Return the [x, y] coordinate for the center point of the cell that contains the specified text.  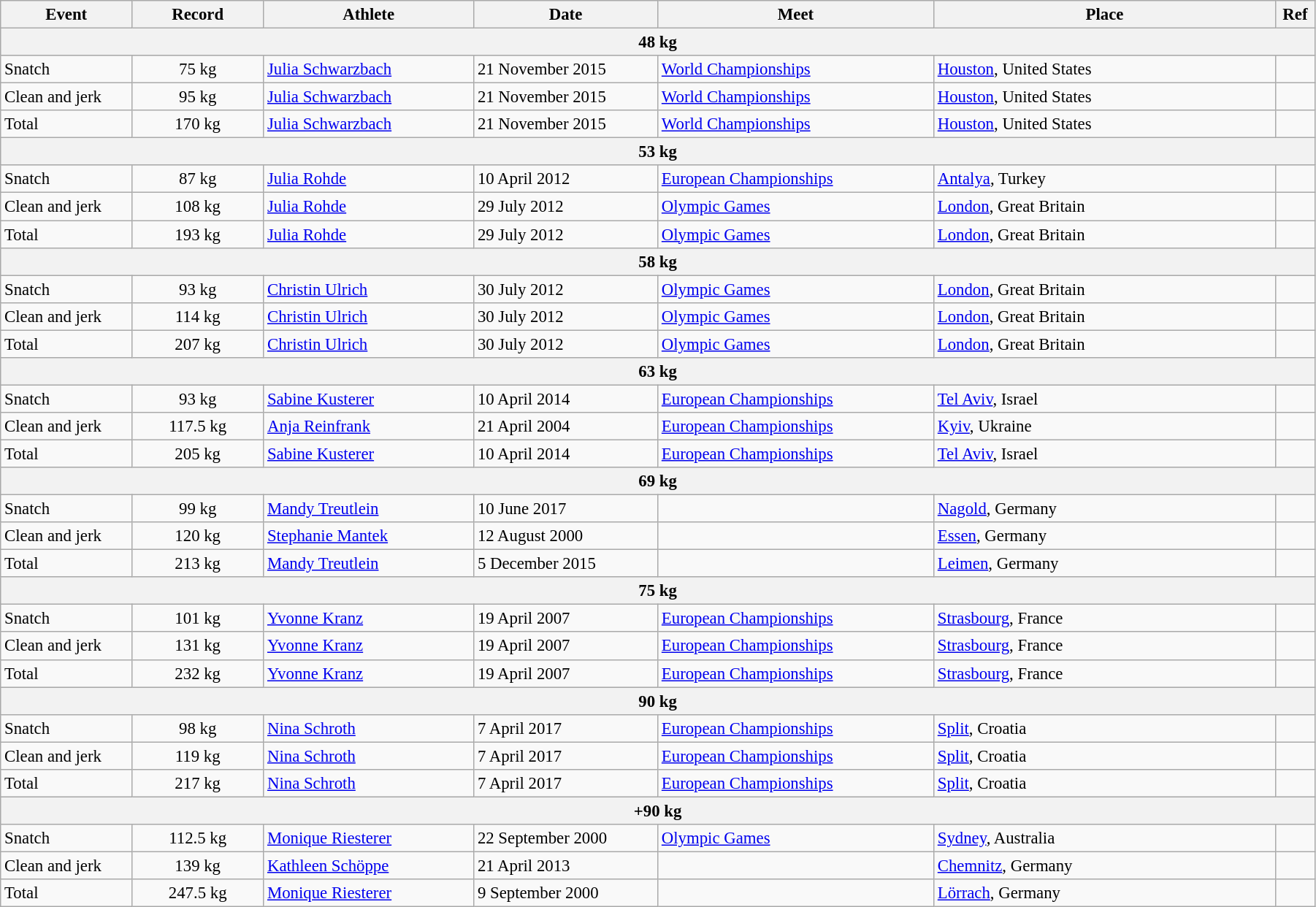
5 December 2015 [566, 564]
207 kg [198, 344]
119 kg [198, 756]
12 August 2000 [566, 536]
Stephanie Mantek [369, 536]
117.5 kg [198, 426]
Kathleen Schöppe [369, 865]
Nagold, Germany [1104, 509]
112.5 kg [198, 838]
Kyiv, Ukraine [1104, 426]
63 kg [658, 372]
232 kg [198, 673]
Athlete [369, 15]
Leimen, Germany [1104, 564]
+90 kg [658, 811]
69 kg [658, 481]
21 April 2004 [566, 426]
101 kg [198, 619]
Chemnitz, Germany [1104, 865]
Antalya, Turkey [1104, 179]
21 April 2013 [566, 865]
90 kg [658, 701]
22 September 2000 [566, 838]
139 kg [198, 865]
58 kg [658, 261]
Sydney, Australia [1104, 838]
Essen, Germany [1104, 536]
Place [1104, 15]
Anja Reinfrank [369, 426]
Meet [796, 15]
87 kg [198, 179]
170 kg [198, 124]
Event [66, 15]
Date [566, 15]
Lörrach, Germany [1104, 893]
10 April 2012 [566, 179]
114 kg [198, 316]
108 kg [198, 207]
213 kg [198, 564]
247.5 kg [198, 893]
205 kg [198, 453]
95 kg [198, 97]
53 kg [658, 152]
10 June 2017 [566, 509]
48 kg [658, 42]
217 kg [198, 784]
98 kg [198, 728]
9 September 2000 [566, 893]
131 kg [198, 646]
Record [198, 15]
99 kg [198, 509]
193 kg [198, 234]
120 kg [198, 536]
Ref [1295, 15]
